Output the (X, Y) coordinate of the center of the cell containing the given text.  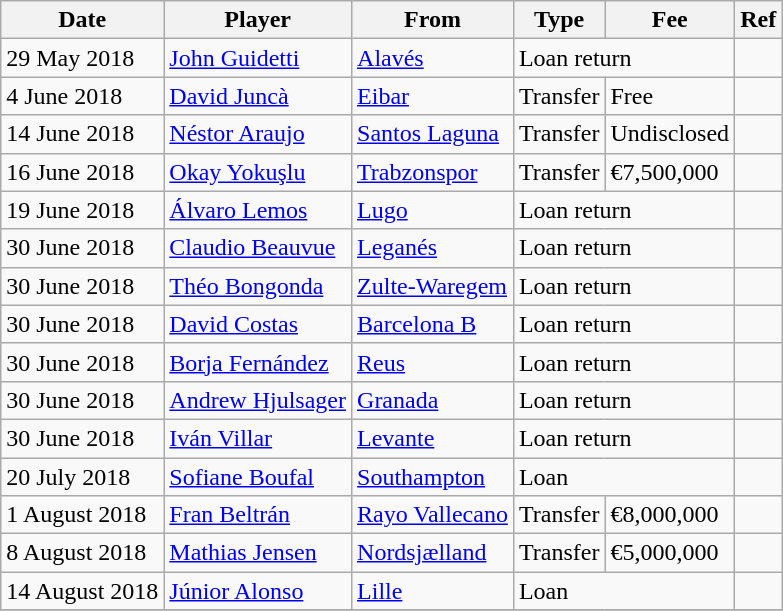
Ref (758, 20)
David Costas (258, 324)
Type (559, 20)
Levante (433, 438)
20 July 2018 (82, 477)
1 August 2018 (82, 515)
Lugo (433, 210)
Fran Beltrán (258, 515)
Undisclosed (670, 134)
Leganés (433, 248)
29 May 2018 (82, 58)
Date (82, 20)
Mathias Jensen (258, 553)
19 June 2018 (82, 210)
Player (258, 20)
Fee (670, 20)
Alavés (433, 58)
Néstor Araujo (258, 134)
Okay Yokuşlu (258, 172)
16 June 2018 (82, 172)
4 June 2018 (82, 96)
Andrew Hjulsager (258, 400)
14 June 2018 (82, 134)
€7,500,000 (670, 172)
Claudio Beauvue (258, 248)
Iván Villar (258, 438)
Júnior Alonso (258, 591)
Sofiane Boufal (258, 477)
Zulte-Waregem (433, 286)
Eibar (433, 96)
Lille (433, 591)
From (433, 20)
Trabzonspor (433, 172)
Nordsjælland (433, 553)
Free (670, 96)
Rayo Vallecano (433, 515)
Barcelona B (433, 324)
8 August 2018 (82, 553)
€8,000,000 (670, 515)
Reus (433, 362)
Álvaro Lemos (258, 210)
Borja Fernández (258, 362)
14 August 2018 (82, 591)
David Juncà (258, 96)
Santos Laguna (433, 134)
Théo Bongonda (258, 286)
John Guidetti (258, 58)
Granada (433, 400)
€5,000,000 (670, 553)
Southampton (433, 477)
